Identify which cell holds the provided text, then report its [X, Y] central coordinate. 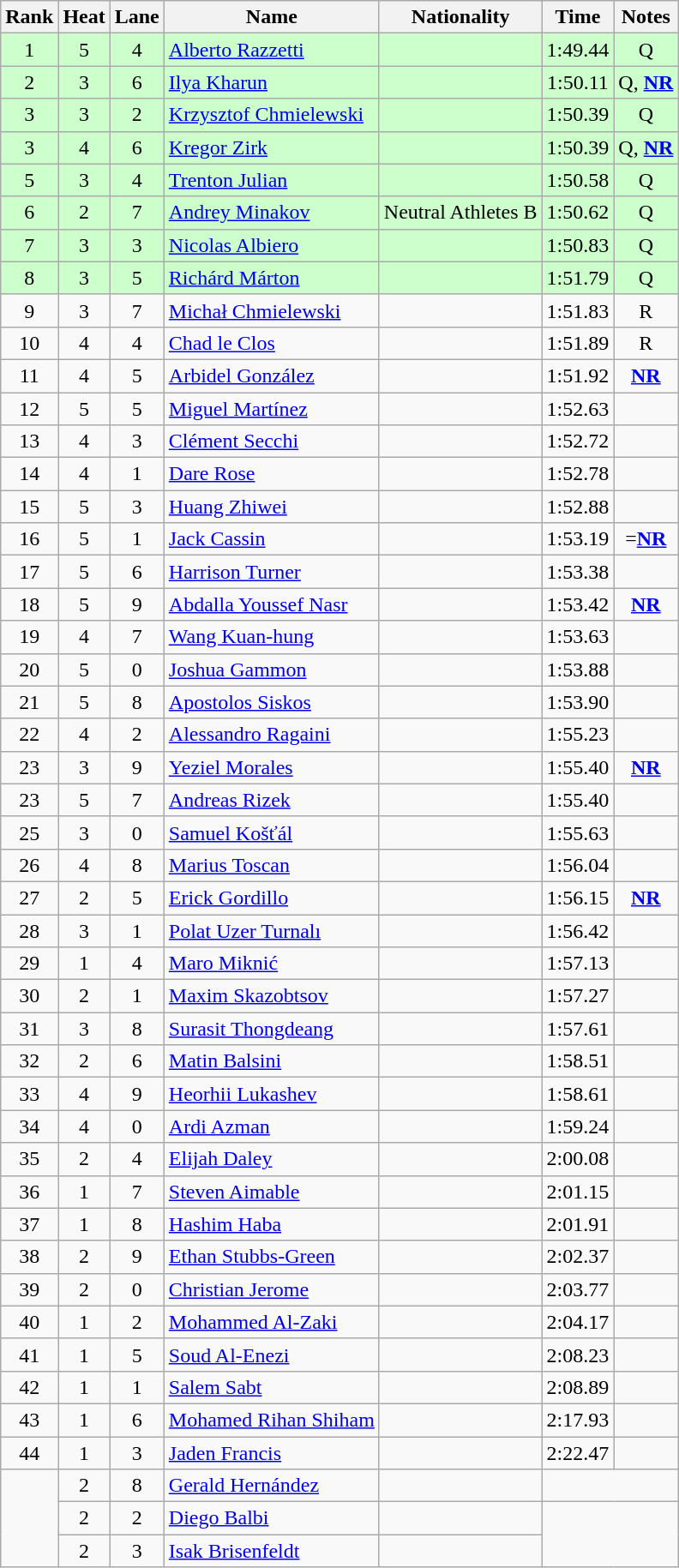
37 [29, 1224]
13 [29, 442]
Alessandro Ragaini [271, 735]
Erick Gordillo [271, 898]
2:08.23 [578, 1355]
1:52.72 [578, 442]
Richárd Márton [271, 278]
Ethan Stubbs-Green [271, 1257]
20 [29, 670]
Harrison Turner [271, 572]
1:49.44 [578, 50]
Heorhii Lukashev [271, 1094]
14 [29, 474]
Elijah Daley [271, 1159]
2:04.17 [578, 1322]
1:50.58 [578, 180]
1:52.78 [578, 474]
Time [578, 17]
Kregor Zirk [271, 147]
1:50.62 [578, 213]
12 [29, 409]
Clément Secchi [271, 442]
Nationality [460, 17]
1:53.42 [578, 604]
26 [29, 865]
Soud Al-Enezi [271, 1355]
39 [29, 1289]
Miguel Martínez [271, 409]
1:57.61 [578, 1029]
41 [29, 1355]
Arbidel González [271, 375]
40 [29, 1322]
1:53.90 [578, 702]
Jack Cassin [271, 539]
1:55.23 [578, 735]
1:58.61 [578, 1094]
10 [29, 343]
Apostolos Siskos [271, 702]
43 [29, 1420]
1:53.88 [578, 670]
38 [29, 1257]
Diego Balbi [271, 1518]
Heat [84, 17]
2:22.47 [578, 1453]
1:50.83 [578, 245]
36 [29, 1192]
25 [29, 832]
Ilya Kharun [271, 82]
Dare Rose [271, 474]
1:51.89 [578, 343]
1:59.24 [578, 1126]
11 [29, 375]
34 [29, 1126]
Michał Chmielewski [271, 310]
Maxim Skazobtsov [271, 996]
2:03.77 [578, 1289]
Jaden Francis [271, 1453]
Mohammed Al-Zaki [271, 1322]
33 [29, 1094]
=NR [646, 539]
1:51.83 [578, 310]
Polat Uzer Turnalı [271, 930]
Chad le Clos [271, 343]
1:53.19 [578, 539]
Marius Toscan [271, 865]
Hashim Haba [271, 1224]
22 [29, 735]
Abdalla Youssef Nasr [271, 604]
18 [29, 604]
1:56.42 [578, 930]
Alberto Razzetti [271, 50]
Rank [29, 17]
2:02.37 [578, 1257]
1:56.15 [578, 898]
1:52.88 [578, 507]
15 [29, 507]
1:53.38 [578, 572]
Krzysztof Chmielewski [271, 115]
2:01.91 [578, 1224]
16 [29, 539]
Name [271, 17]
2:00.08 [578, 1159]
Andrey Minakov [271, 213]
Maro Miknić [271, 964]
1:53.63 [578, 637]
Yeziel Morales [271, 767]
42 [29, 1387]
32 [29, 1061]
1:52.63 [578, 409]
44 [29, 1453]
1:58.51 [578, 1061]
Mohamed Rihan Shiham [271, 1420]
2:08.89 [578, 1387]
35 [29, 1159]
Notes [646, 17]
31 [29, 1029]
Neutral Athletes B [460, 213]
Matin Balsini [271, 1061]
Ardi Azman [271, 1126]
1:51.79 [578, 278]
Isak Brisenfeldt [271, 1551]
17 [29, 572]
1:50.11 [578, 82]
29 [29, 964]
Gerald Hernández [271, 1486]
Huang Zhiwei [271, 507]
1:51.92 [578, 375]
Surasit Thongdeang [271, 1029]
2:01.15 [578, 1192]
1:57.27 [578, 996]
Salem Sabt [271, 1387]
27 [29, 898]
Steven Aimable [271, 1192]
Trenton Julian [271, 180]
Andreas Rizek [271, 800]
1:55.63 [578, 832]
1:57.13 [578, 964]
Joshua Gammon [271, 670]
Christian Jerome [271, 1289]
Nicolas Albiero [271, 245]
21 [29, 702]
Samuel Košťál [271, 832]
19 [29, 637]
Wang Kuan-hung [271, 637]
1:56.04 [578, 865]
Lane [137, 17]
2:17.93 [578, 1420]
28 [29, 930]
30 [29, 996]
